Search for the cell housing the specified text and yield its [X, Y] center coordinate. 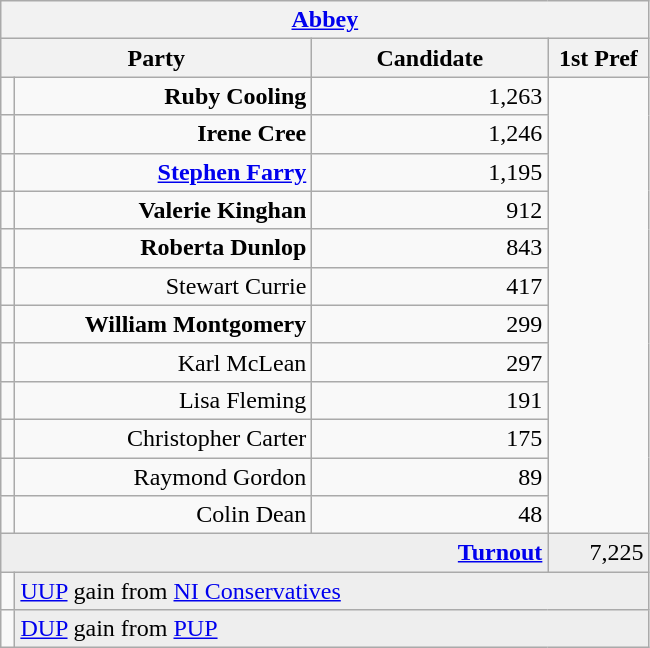
843 [430, 248]
417 [430, 286]
Turnout [274, 553]
48 [430, 515]
Ruby Cooling [164, 96]
299 [430, 324]
Valerie Kinghan [164, 210]
Roberta Dunlop [164, 248]
Stephen Farry [164, 172]
89 [430, 477]
297 [430, 362]
Lisa Fleming [164, 400]
Raymond Gordon [164, 477]
Abbey [325, 20]
UUP gain from NI Conservatives [332, 591]
175 [430, 438]
7,225 [598, 553]
Candidate [430, 58]
Colin Dean [164, 515]
William Montgomery [164, 324]
1,246 [430, 134]
DUP gain from PUP [332, 629]
1st Pref [598, 58]
912 [430, 210]
Christopher Carter [164, 438]
Irene Cree [164, 134]
1,263 [430, 96]
191 [430, 400]
Stewart Currie [164, 286]
Party [156, 58]
1,195 [430, 172]
Karl McLean [164, 362]
